Pinpoint the cell where the given text exists, returning its (X, Y) midpoint coordinate. 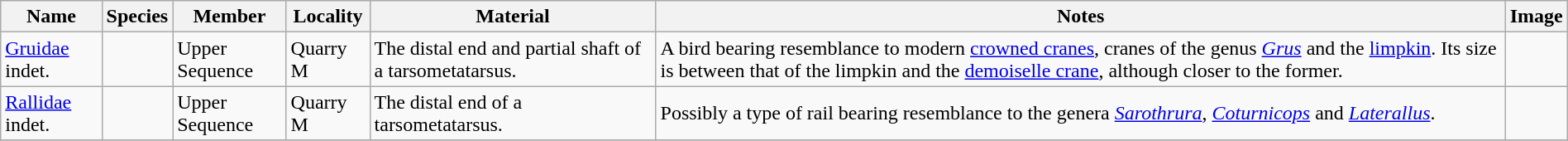
Gruidae indet. (51, 60)
Notes (1080, 17)
The distal end and partial shaft of a tarsometatarsus. (513, 60)
Species (137, 17)
Image (1537, 17)
Material (513, 17)
Name (51, 17)
The distal end of a tarsometatarsus. (513, 113)
Possibly a type of rail bearing resemblance to the genera Sarothrura, Coturnicops and Laterallus. (1080, 113)
Member (230, 17)
Rallidae indet. (51, 113)
Locality (327, 17)
